Search for the cell housing the specified text and yield its (x, y) center coordinate. 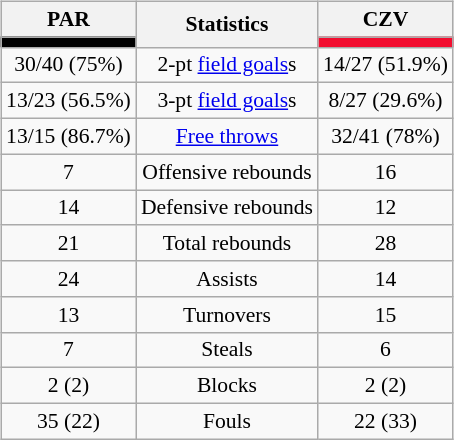
Steals (227, 350)
30/40 (75%) (68, 65)
Statistics (227, 24)
32/41 (78%) (386, 136)
Turnovers (227, 314)
8/27 (29.6%) (386, 101)
Defensive rebounds (227, 208)
Total rebounds (227, 243)
Blocks (227, 386)
13/23 (56.5%) (68, 101)
35 (22) (68, 421)
12 (386, 208)
14/27 (51.9%) (386, 65)
13 (68, 314)
15 (386, 314)
28 (386, 243)
6 (386, 350)
3-pt field goalss (227, 101)
PAR (68, 19)
13/15 (86.7%) (68, 136)
24 (68, 279)
Fouls (227, 421)
Offensive rebounds (227, 172)
22 (33) (386, 421)
2-pt field goalss (227, 65)
CZV (386, 19)
16 (386, 172)
Assists (227, 279)
21 (68, 243)
Free throws (227, 136)
